Provide the (x, y) coordinate of the cell's center where the given text is located.  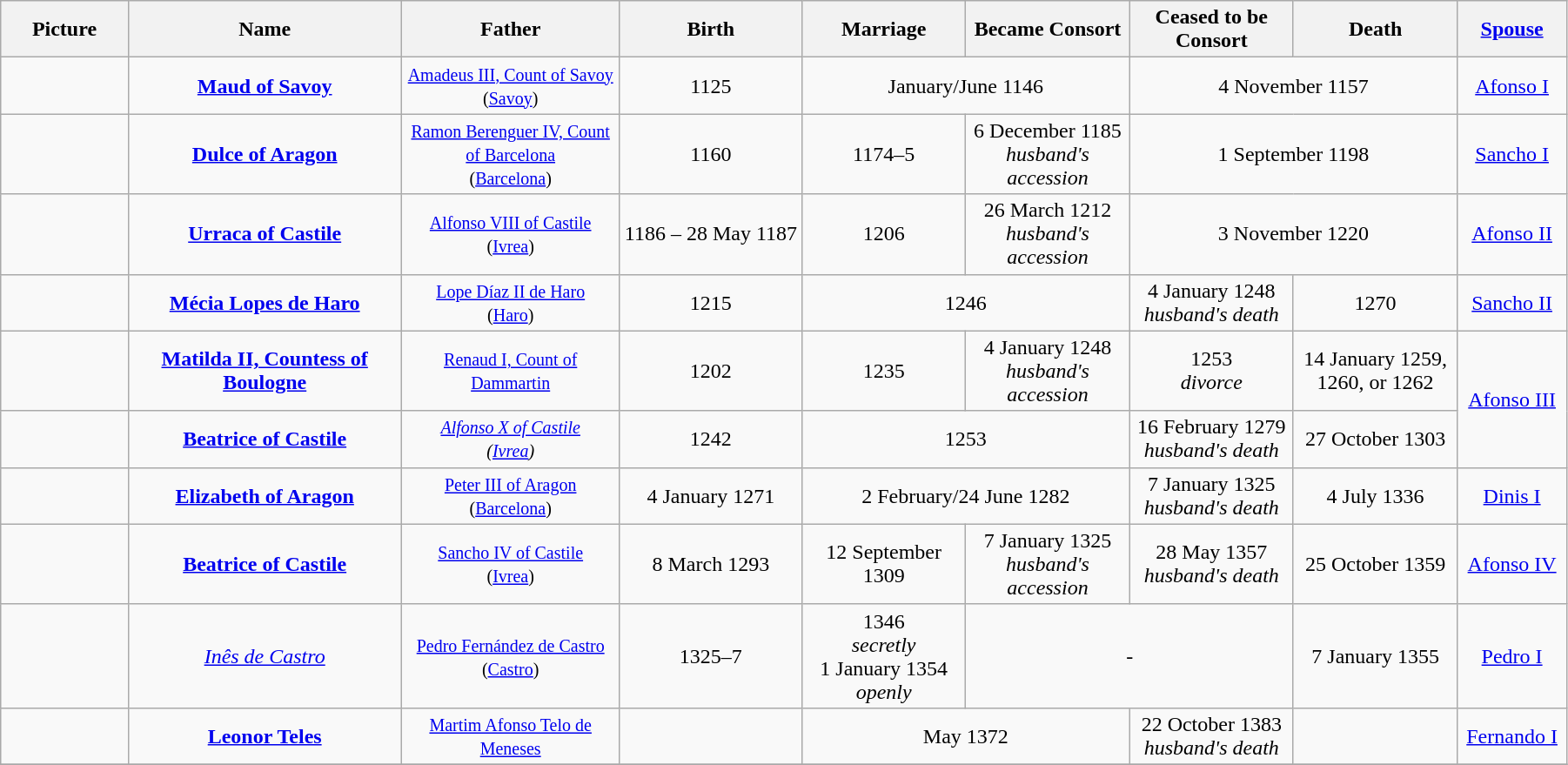
Dinis I (1512, 496)
1246 (966, 303)
1215 (710, 303)
Pedro I (1512, 656)
Became Consort (1048, 30)
Afonso II (1512, 234)
Amadeus III, Count of Savoy(Savoy) (510, 85)
Lope Díaz II de Haro(Haro) (510, 303)
1 September 1198 (1293, 154)
Fernando I (1512, 736)
Spouse (1512, 30)
1186 – 28 May 1187 (710, 234)
6 December 1185husband's accession (1048, 154)
12 September 1309 (883, 564)
1160 (710, 154)
Martim Afonso Telo de Meneses (510, 736)
4 July 1336 (1375, 496)
Afonso I (1512, 85)
Sancho IV of Castile(Ivrea) (510, 564)
1325–7 (710, 656)
27 October 1303 (1375, 439)
22 October 1383husband's death (1211, 736)
Ramon Berenguer IV, Count of Barcelona(Barcelona) (510, 154)
1174–5 (883, 154)
Sancho II (1512, 303)
Pedro Fernández de Castro(Castro) (510, 656)
Leonor Teles (265, 736)
1206 (883, 234)
1253divorce (1211, 371)
1235 (883, 371)
4 January 1248husband's accession (1048, 371)
Sancho I (1512, 154)
1202 (710, 371)
25 October 1359 (1375, 564)
4 January 1271 (710, 496)
3 November 1220 (1293, 234)
Picture (64, 30)
Mécia Lopes de Haro (265, 303)
4 November 1157 (1293, 85)
Afonso IV (1512, 564)
14 January 1259, 1260, or 1262 (1375, 371)
Elizabeth of Aragon (265, 496)
1242 (710, 439)
1125 (710, 85)
8 March 1293 (710, 564)
Alfonso X of Castile(Ivrea) (510, 439)
May 1372 (966, 736)
4 January 1248husband's death (1211, 303)
January/June 1146 (966, 85)
Death (1375, 30)
Name (265, 30)
7 January 1325husband's death (1211, 496)
Inês de Castro (265, 656)
Urraca of Castile (265, 234)
- (1129, 656)
Dulce of Aragon (265, 154)
Maud of Savoy (265, 85)
Alfonso VIII of Castile(Ivrea) (510, 234)
7 January 1325husband's accession (1048, 564)
7 January 1355 (1375, 656)
Father (510, 30)
Peter III of Aragon(Barcelona) (510, 496)
16 February 1279husband's death (1211, 439)
Ceased to be Consort (1211, 30)
26 March 1212husband's accession (1048, 234)
28 May 1357husband's death (1211, 564)
1270 (1375, 303)
1253 (966, 439)
1346secretly1 January 1354openly (883, 656)
Afonso III (1512, 399)
Birth (710, 30)
2 February/24 June 1282 (966, 496)
Renaud I, Count of Dammartin (510, 371)
Matilda II, Countess of Boulogne (265, 371)
Marriage (883, 30)
